Determine the [X, Y] coordinate at the center of the cell enclosing the given text.  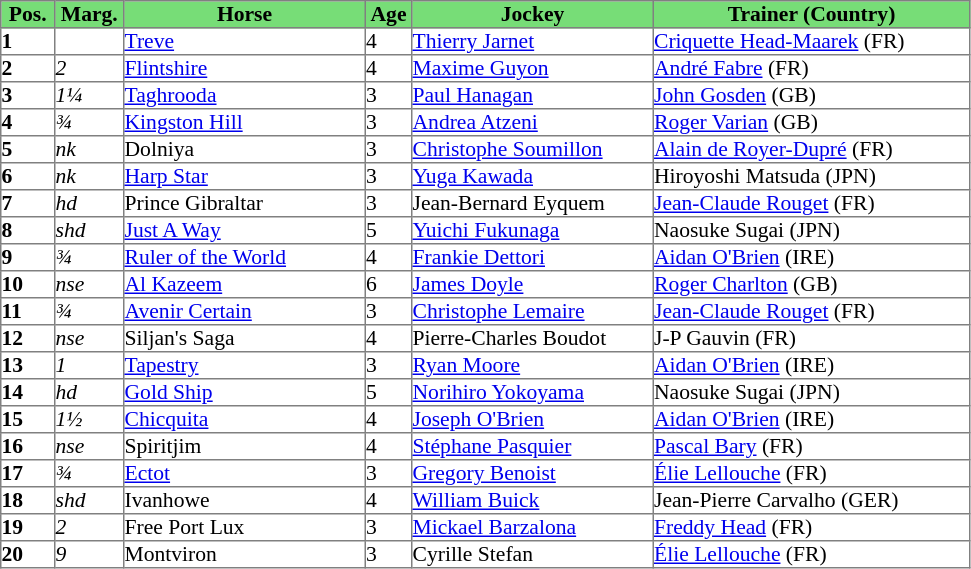
17 [28, 474]
Treve [245, 42]
Age [388, 14]
Christophe Soumillon [533, 150]
Spiritjim [245, 446]
12 [28, 338]
Pos. [28, 14]
Paul Hanagan [533, 96]
Trainer (Country) [811, 14]
Frankie Dettori [533, 258]
Ectot [245, 474]
Roger Charlton (GB) [811, 284]
11 [28, 312]
Avenir Certain [245, 312]
James Doyle [533, 284]
Cyrille Stefan [533, 554]
Chicquita [245, 420]
Christophe Lemaire [533, 312]
Criquette Head-Maarek (FR) [811, 42]
Taghrooda [245, 96]
Norihiro Yokoyama [533, 392]
J-P Gauvin (FR) [811, 338]
Gregory Benoist [533, 474]
Hiroyoshi Matsuda (JPN) [811, 176]
Jockey [533, 14]
Freddy Head (FR) [811, 528]
Al Kazeem [245, 284]
Ivanhowe [245, 500]
7 [28, 204]
Yuga Kawada [533, 176]
Dolniya [245, 150]
Stéphane Pasquier [533, 446]
Jean-Bernard Eyquem [533, 204]
Alain de Royer-Dupré (FR) [811, 150]
Andrea Atzeni [533, 122]
Pierre-Charles Boudot [533, 338]
Yuichi Fukunaga [533, 230]
Gold Ship [245, 392]
Siljan's Saga [245, 338]
Ryan Moore [533, 366]
Flintshire [245, 68]
Harp Star [245, 176]
Mickael Barzalona [533, 528]
William Buick [533, 500]
Maxime Guyon [533, 68]
Joseph O'Brien [533, 420]
Just A Way [245, 230]
8 [28, 230]
Free Port Lux [245, 528]
Roger Varian (GB) [811, 122]
15 [28, 420]
Kingston Hill [245, 122]
10 [28, 284]
1¼ [90, 96]
16 [28, 446]
Montviron [245, 554]
Horse [245, 14]
Jean-Pierre Carvalho (GER) [811, 500]
19 [28, 528]
Marg. [90, 14]
Ruler of the World [245, 258]
Prince Gibraltar [245, 204]
Pascal Bary (FR) [811, 446]
14 [28, 392]
Tapestry [245, 366]
20 [28, 554]
Thierry Jarnet [533, 42]
13 [28, 366]
André Fabre (FR) [811, 68]
John Gosden (GB) [811, 96]
18 [28, 500]
1½ [90, 420]
